Identify which cell holds the provided text, then report its [x, y] central coordinate. 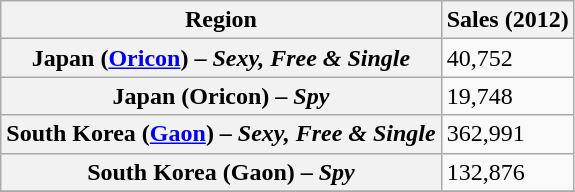
Region [221, 20]
362,991 [508, 134]
Japan (Oricon) – Spy [221, 96]
South Korea (Gaon) – Sexy, Free & Single [221, 134]
Japan (Oricon) – Sexy, Free & Single [221, 58]
19,748 [508, 96]
Sales (2012) [508, 20]
South Korea (Gaon) – Spy [221, 172]
132,876 [508, 172]
40,752 [508, 58]
